Extract the (x, y) coordinate from the center of the cell holding the provided text.  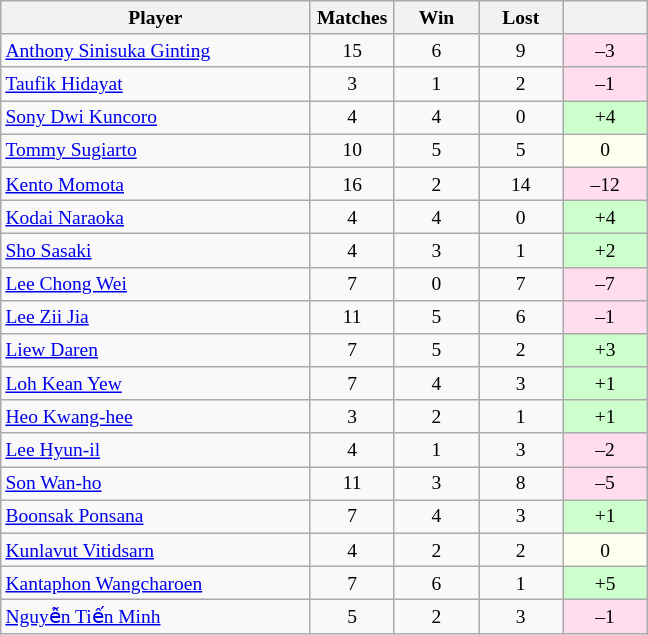
Tommy Sugiarto (156, 150)
Kodai Naraoka (156, 216)
Sony Dwi Kuncoro (156, 118)
Win (436, 18)
9 (521, 50)
–5 (605, 484)
Sho Sasaki (156, 250)
–2 (605, 450)
Heo Kwang-hee (156, 416)
+2 (605, 250)
Kunlavut Vitidsarn (156, 550)
Liew Daren (156, 350)
Player (156, 18)
+5 (605, 584)
Kantaphon Wangcharoen (156, 584)
Anthony Sinisuka Ginting (156, 50)
8 (521, 484)
15 (352, 50)
10 (352, 150)
Lee Hyun-il (156, 450)
Son Wan-ho (156, 484)
Loh Kean Yew (156, 384)
Kento Momota (156, 184)
–12 (605, 184)
Matches (352, 18)
+3 (605, 350)
–7 (605, 284)
Lost (521, 18)
Lee Chong Wei (156, 284)
Boonsak Ponsana (156, 516)
Lee Zii Jia (156, 316)
Taufik Hidayat (156, 84)
16 (352, 184)
–3 (605, 50)
14 (521, 184)
Nguyễn Tiến Minh (156, 616)
